Find where the given text appears and provide that cell's center as (x, y) coordinate. 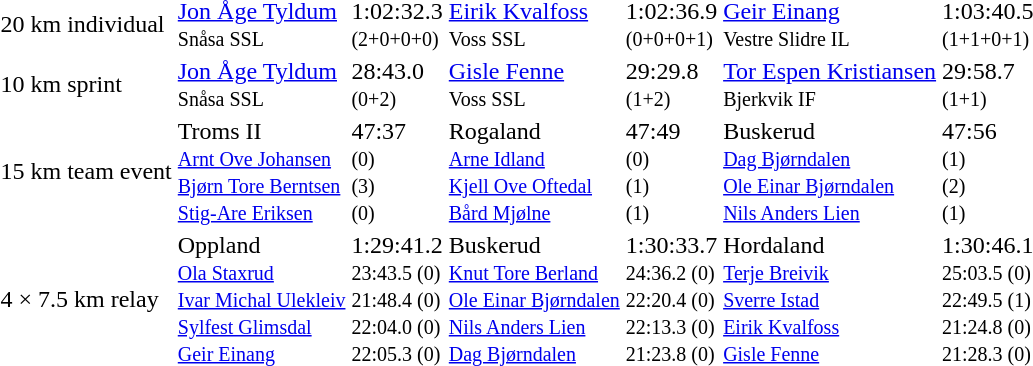
Gisle FenneVoss SSL (534, 84)
BuskerudDag BjørndalenOle Einar BjørndalenNils Anders Lien (830, 172)
Tor Espen KristiansenBjerkvik IF (830, 84)
28:43.0(0+2) (397, 84)
47:37(0)(3)(0) (397, 172)
29:29.8(1+2) (671, 84)
RogalandArne IdlandKjell Ove OftedalBård Mjølne (534, 172)
Troms IIArnt Ove JohansenBjørn Tore BerntsenStig-Are Eriksen (262, 172)
Jon Åge TyldumSnåsa SSL (262, 84)
47:49(0)(1)(1) (671, 172)
